Output the (X, Y) coordinate of the center of the cell containing the given text.  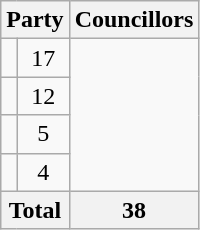
5 (43, 134)
Councillors (134, 20)
38 (134, 210)
Party (35, 20)
12 (43, 96)
4 (43, 172)
Total (35, 210)
17 (43, 58)
